From the cell containing the given text, extract its center point as [X, Y] coordinate. 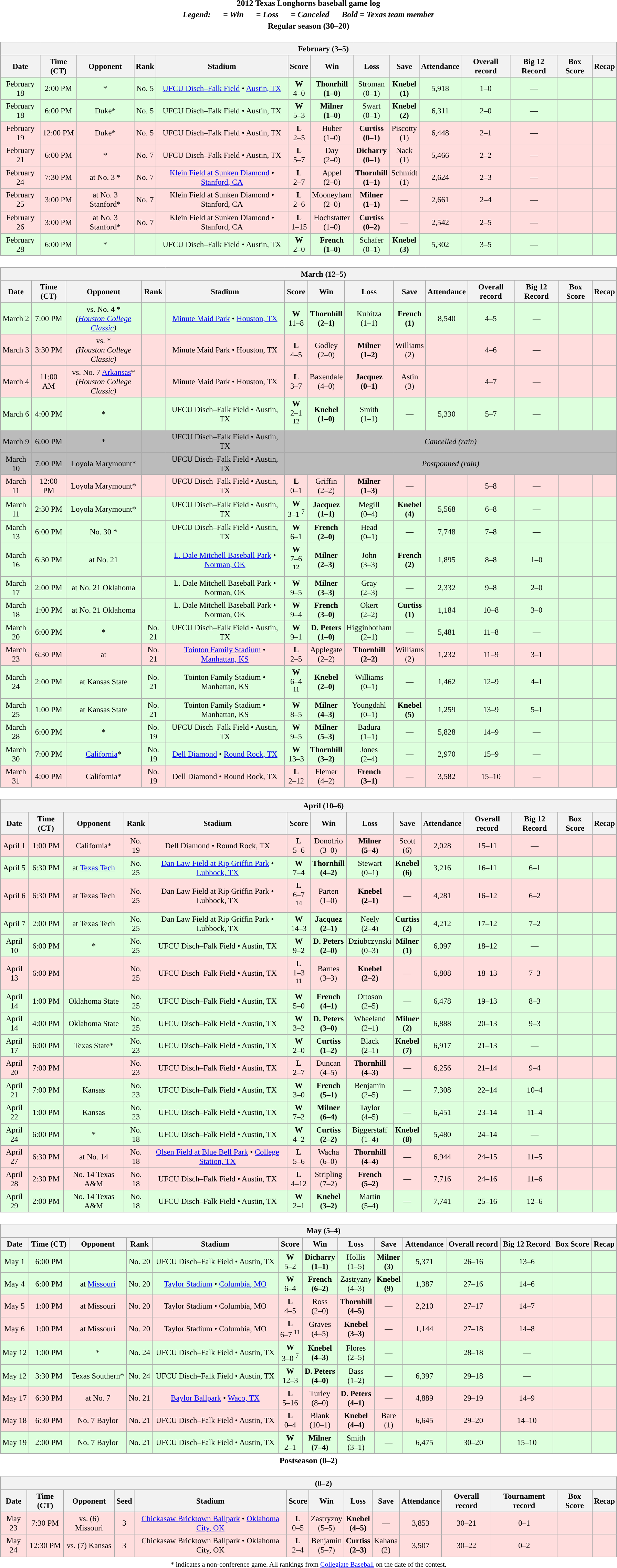
27–16 [473, 1284]
Dziubczynski(0–3) [370, 945]
April 21 [14, 1090]
Milner(3) [388, 1262]
13–6 [527, 1262]
Tournament record [524, 1501]
1,259 [447, 710]
5,330 [447, 414]
at No. 3 * [105, 178]
21–13 [488, 1045]
18–12 [488, 945]
5,302 [440, 245]
Zastryzny(4–3) [356, 1284]
14–8 [527, 1329]
26–16 [473, 1262]
vs. *(Houston College Classic) [103, 350]
Stripling(7–2) [328, 1179]
Milner(1–0) [332, 111]
Astin(3) [410, 381]
1,387 [424, 1284]
9–3 [534, 1023]
Knebel(4) [410, 509]
Jacquez(2–1) [328, 923]
vs. No. 7 Arkansas*(Houston College Classic) [103, 381]
Martin(5–4) [370, 1201]
D. Peters(3–0) [328, 1023]
Ross(2–0) [320, 1306]
2,542 [440, 222]
4–6 [491, 350]
Taylor(4–5) [370, 1112]
March (12–5) [308, 274]
Ottoson(2–5) [370, 1001]
14–6 [527, 1284]
4–5 [491, 318]
W7–4 [299, 868]
February 24 [21, 178]
2,624 [440, 178]
Griffin(2–2) [326, 486]
April 28 [14, 1179]
11–5 [534, 1157]
0–2 [524, 1546]
9–8 [491, 588]
3–5 [486, 245]
at No. 21 [103, 560]
L3–7 [296, 381]
6–2 [534, 895]
L2–4 [298, 1546]
Mooneyham(2–0) [332, 200]
5–8 [491, 486]
Knebel(4–3) [320, 1353]
March 25 [16, 710]
5,466 [440, 155]
Kubitza(1–1) [369, 318]
Knebel(2–2) [370, 973]
Milner(1–2) [369, 350]
Dicharry(1–1) [320, 1262]
March 16 [16, 560]
March 6 [16, 414]
Curtiss(2–2) [328, 1135]
Knebel(1) [404, 88]
D. Peters(4–0) [320, 1376]
5,481 [447, 632]
Bass(1–2) [356, 1376]
12–9 [491, 682]
March 2 [16, 318]
15–11 [488, 846]
7–8 [491, 532]
2–3 [486, 178]
W7–6 12 [296, 560]
at [103, 654]
Olsen Field at Blue Bell Park • College Station, TX [218, 1157]
5,918 [440, 88]
Hochstatter(1–0) [332, 222]
0–1 [524, 1524]
Milner(2) [407, 1023]
Knebel(2) [404, 111]
W3–0 7 [291, 1353]
Applegate(2–2) [326, 654]
W3–1 7 [296, 509]
18–13 [488, 973]
Baxendale(4–0) [326, 381]
L0–5 [298, 1524]
Parten(1–0) [328, 895]
3,582 [447, 777]
6,475 [424, 1443]
Baylor Ballpark • Waco, TX [215, 1398]
L4–12 [299, 1179]
W2–1 12 [296, 414]
4,281 [442, 895]
5–1 [536, 710]
March 20 [16, 632]
Graves(4–5) [320, 1329]
Knebel(6) [407, 868]
5,371 [424, 1262]
Turley(8–0) [320, 1398]
2,661 [440, 200]
Smith(3–1) [356, 1443]
April 22 [14, 1112]
vs. No. 4 *(Houston College Classic) [103, 318]
Texas State* [94, 1045]
6,397 [424, 1376]
French(4–1) [328, 1001]
13–9 [491, 710]
24–15 [488, 1157]
5,568 [447, 509]
March 23 [16, 654]
May 6 [14, 1329]
Godley(2–0) [326, 350]
Knebel(8) [407, 1135]
2,028 [442, 846]
W5–2 [291, 1262]
Jacquez(1–1) [326, 509]
1,895 [447, 560]
4,212 [442, 923]
L6–7 11 [291, 1329]
March 13 [16, 532]
Hollis(1–5) [356, 1262]
Zastryzny(5–5) [326, 1524]
at No. 14 [94, 1157]
February 28 [21, 245]
20–13 [488, 1023]
May 1 [14, 1262]
Knebel(1–0) [326, 414]
W6–4 [291, 1284]
7–2 [534, 923]
Flores(2–5) [356, 1353]
Schmidt(1) [404, 178]
L1–3 11 [299, 973]
April 27 [14, 1157]
16–11 [488, 868]
Wheeland(2–1) [370, 1023]
Piscotty(1) [404, 133]
27–17 [473, 1306]
7–3 [534, 973]
May 23 [14, 1524]
D. Peters(4–1) [356, 1398]
Knebel(9) [388, 1284]
W13–3 [296, 754]
Jones(2–4) [369, 754]
1,462 [447, 682]
12–6 [534, 1201]
W5–0 [299, 1001]
30–22 [467, 1546]
3,507 [421, 1546]
7,748 [447, 532]
Knebel(7) [407, 1045]
29–20 [473, 1420]
Donofrio(3–0) [328, 846]
5–7 [491, 414]
March 9 [16, 442]
(0–2) [308, 1484]
March 31 [16, 777]
Milner(6–4) [328, 1112]
Knebel(4–5) [358, 1524]
6,808 [442, 973]
Thornhill(4–2) [328, 868]
Thornhill(3–2) [326, 754]
6,478 [442, 1001]
May 19 [14, 1443]
Texas Southern* [98, 1376]
6,256 [442, 1068]
March 18 [16, 610]
February 25 [21, 200]
Duncan(4–5) [328, 1068]
W3–2 [299, 1023]
Higginbotham(2–1) [369, 632]
2–5 [486, 222]
W12–3 [291, 1376]
L2–6 [299, 200]
10–8 [491, 610]
March 10 [16, 464]
2–2 [486, 155]
Kahana(2) [386, 1546]
19–13 [488, 1001]
Curtiss(0–1) [372, 133]
D. Peters(1–0) [326, 632]
L5–7 [299, 155]
15–9 [491, 754]
Black(2–1) [370, 1045]
Milner(1–3) [369, 486]
April 6 [14, 895]
16–12 [488, 895]
Thornhill(4–3) [370, 1068]
Megill(0–4) [369, 509]
Smith(1–1) [369, 414]
2,210 [424, 1306]
Dicharry(0–1) [372, 155]
Benjamin(2–5) [370, 1090]
Thornhill(4–4) [370, 1157]
February 21 [21, 155]
Thonrhill(1–0) [332, 88]
French(1–0) [332, 245]
4–7 [491, 381]
Blank(10–1) [320, 1420]
French(5–1) [328, 1090]
29–19 [473, 1398]
7,716 [442, 1179]
April 7 [14, 923]
April 20 [14, 1068]
Cancelled (rain) [450, 442]
vs. (7) Kansas [89, 1546]
Youngdahl(0–1) [369, 710]
Knebel(5) [410, 710]
French(3–0) [326, 610]
Gray(2–3) [369, 588]
17–12 [488, 923]
Benjamin(5–7) [326, 1546]
W6–4 11 [296, 682]
6–8 [491, 509]
7,308 [442, 1090]
Thornhill(4–5) [356, 1306]
11:00 AM [49, 381]
April 13 [14, 973]
Milner(1) [407, 945]
4,889 [424, 1398]
Milner(1–1) [372, 200]
Huber(1–0) [332, 133]
30–20 [473, 1443]
Thornhill(1–1) [372, 178]
March 30 [16, 754]
Milner(4–3) [326, 710]
5,828 [447, 732]
L0–1 [296, 486]
Barnes(3–3) [328, 973]
1,232 [447, 654]
8–3 [534, 1001]
February 26 [21, 222]
3–1 [536, 654]
February 19 [21, 133]
W4–2 [299, 1135]
6,097 [442, 945]
2,332 [447, 588]
D. Peters(2–0) [328, 945]
6,917 [442, 1045]
Schafer(0–1) [372, 245]
French(5–2) [370, 1179]
May 24 [14, 1546]
L2–12 [296, 777]
5,480 [442, 1135]
Milner(5–4) [370, 846]
Head(0–1) [369, 532]
25–16 [488, 1201]
9–4 [534, 1068]
11–4 [534, 1112]
27–18 [473, 1329]
W14–3 [299, 923]
Stroman(0–1) [372, 88]
April 29 [14, 1201]
Bare(1) [388, 1420]
February (3–5) [308, 49]
April 10 [14, 945]
Neely(2–4) [370, 923]
Scott(6) [407, 846]
Milner(2–3) [326, 560]
W11–8 [296, 318]
2–1 [486, 133]
Biggerstaff(1–4) [370, 1135]
May 5 [14, 1306]
1,144 [424, 1329]
28–18 [473, 1353]
8,540 [447, 318]
6,645 [424, 1420]
6,451 [442, 1112]
Knebel(3) [404, 245]
May (5–4) [308, 1231]
8–8 [491, 560]
3,853 [421, 1524]
John(3–3) [369, 560]
3,216 [442, 868]
Day(2–0) [332, 155]
23–14 [488, 1112]
Curtiss(1–2) [328, 1045]
2–4 [486, 200]
Wacha(6–0) [328, 1157]
March 3 [16, 350]
Flemer(4–2) [326, 777]
April 1 [14, 846]
6,944 [442, 1157]
W9–4 [296, 610]
7,741 [442, 1201]
Milner(7–4) [320, 1443]
W7–2 [299, 1112]
29–18 [473, 1376]
Knebel(2–0) [326, 682]
Knebel(3–3) [356, 1329]
Curtiss(2) [407, 923]
14–7 [527, 1306]
1,184 [447, 610]
May 17 [14, 1398]
L5–16 [291, 1398]
6,311 [440, 111]
vs. (6) Missouri [89, 1524]
12:30 PM [45, 1546]
W9–1 [296, 632]
Badura(1–1) [369, 732]
6,888 [442, 1023]
Swart(0–1) [372, 111]
L6–7 14 [299, 895]
French(6–2) [320, 1284]
French(2–0) [326, 532]
French(3–1) [369, 777]
Milner(5–3) [326, 732]
W4–0 [299, 88]
May 4 [14, 1284]
May 18 [14, 1420]
March 17 [16, 588]
Milner(3–3) [326, 588]
11–9 [491, 654]
4–1 [536, 682]
Seed [124, 1501]
Thornhill(2–2) [369, 654]
21–14 [488, 1068]
March 28 [16, 732]
April 17 [14, 1045]
April 5 [14, 868]
April 24 [14, 1135]
11–8 [491, 632]
March 4 [16, 381]
French(1) [410, 318]
Curtiss(2–3) [358, 1546]
at No. 7 [98, 1398]
W6–1 [296, 532]
24–14 [488, 1135]
L1–15 [299, 222]
Appel(2–0) [332, 178]
March 24 [16, 682]
14–10 [527, 1420]
Jacquez(0–1) [369, 381]
Curtiss(0–2) [372, 222]
No. 30 * [103, 532]
Thornhill(2–1) [326, 318]
Williams(0–1) [369, 682]
6,448 [440, 133]
Knebel(3–2) [328, 1201]
W8–5 [296, 710]
3–0 [536, 610]
6–1 [534, 868]
11–6 [534, 1179]
Knebel(2–1) [370, 895]
W5–3 [299, 111]
10–4 [534, 1090]
Curtiss(1) [410, 610]
22–14 [488, 1090]
2,970 [447, 754]
Stewart(0–1) [370, 868]
W3–0 [299, 1090]
April (10–6) [308, 806]
L0–4 [291, 1420]
French(2) [410, 560]
30–21 [467, 1524]
24–16 [488, 1179]
Nack(1) [404, 155]
W9–2 [299, 945]
Postponned (rain) [450, 464]
Knebel(4–4) [356, 1420]
Okert(2–2) [369, 610]
